Search for the cell housing the specified text and yield its [X, Y] center coordinate. 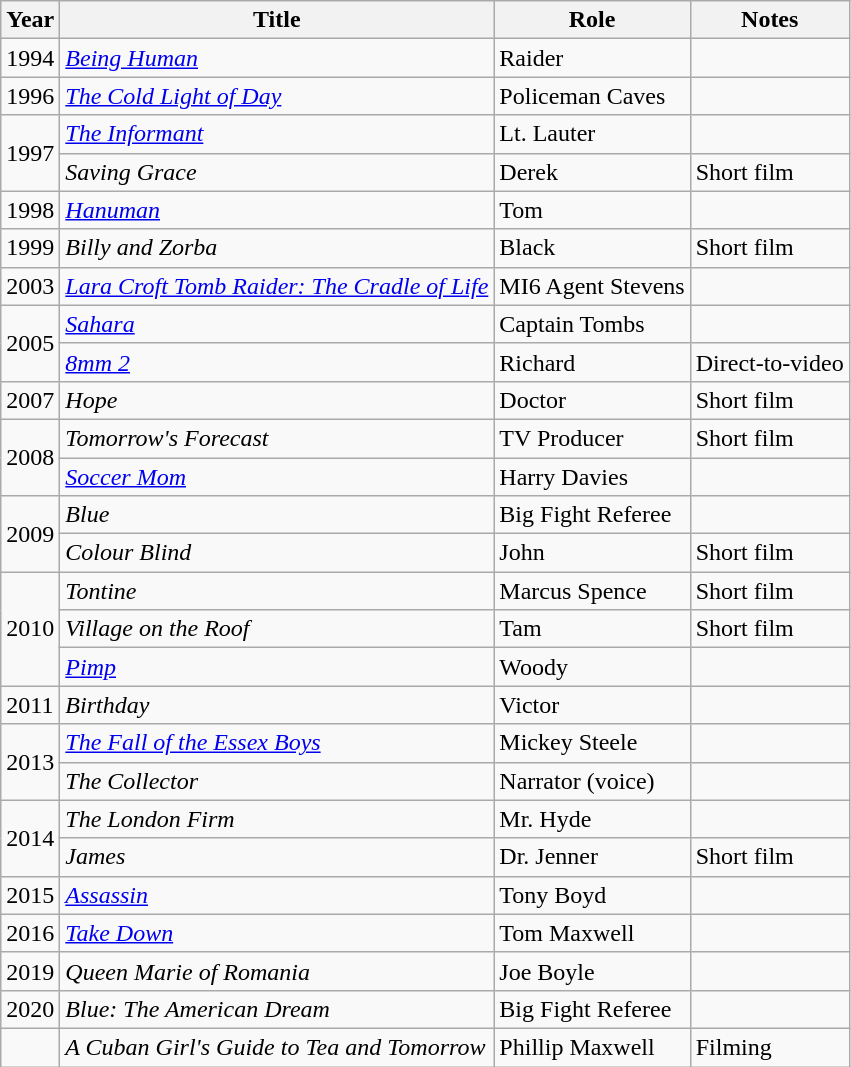
Phillip Maxwell [592, 1047]
2014 [30, 838]
1996 [30, 96]
Village on the Roof [277, 629]
Mickey Steele [592, 743]
Notes [770, 20]
1998 [30, 210]
Role [592, 20]
The Collector [277, 781]
2019 [30, 971]
Mr. Hyde [592, 819]
Tam [592, 629]
Derek [592, 172]
Birthday [277, 705]
The Fall of the Essex Boys [277, 743]
Saving Grace [277, 172]
A Cuban Girl's Guide to Tea and Tomorrow [277, 1047]
Blue: The American Dream [277, 1009]
Tontine [277, 591]
Hanuman [277, 210]
2020 [30, 1009]
Being Human [277, 58]
Direct-to-video [770, 362]
Tomorrow's Forecast [277, 438]
Lt. Lauter [592, 134]
1994 [30, 58]
The Informant [277, 134]
Assassin [277, 895]
Doctor [592, 400]
The London Firm [277, 819]
Title [277, 20]
Narrator (voice) [592, 781]
Blue [277, 515]
Harry Davies [592, 477]
Lara Croft Tomb Raider: The Cradle of Life [277, 286]
Tom [592, 210]
Black [592, 248]
Victor [592, 705]
2007 [30, 400]
2003 [30, 286]
Richard [592, 362]
2016 [30, 933]
2005 [30, 343]
James [277, 857]
2009 [30, 534]
2010 [30, 629]
Year [30, 20]
Tom Maxwell [592, 933]
TV Producer [592, 438]
The Cold Light of Day [277, 96]
Woody [592, 667]
Tony Boyd [592, 895]
Pimp [277, 667]
John [592, 553]
1997 [30, 153]
Billy and Zorba [277, 248]
2008 [30, 457]
Policeman Caves [592, 96]
Take Down [277, 933]
Raider [592, 58]
2015 [30, 895]
2013 [30, 762]
Sahara [277, 324]
Queen Marie of Romania [277, 971]
Filming [770, 1047]
Colour Blind [277, 553]
8mm 2 [277, 362]
Hope [277, 400]
Soccer Mom [277, 477]
1999 [30, 248]
MI6 Agent Stevens [592, 286]
Joe Boyle [592, 971]
Marcus Spence [592, 591]
Captain Tombs [592, 324]
Dr. Jenner [592, 857]
2011 [30, 705]
